For the text-containing cell, return its midpoint in [x, y] coordinate format. 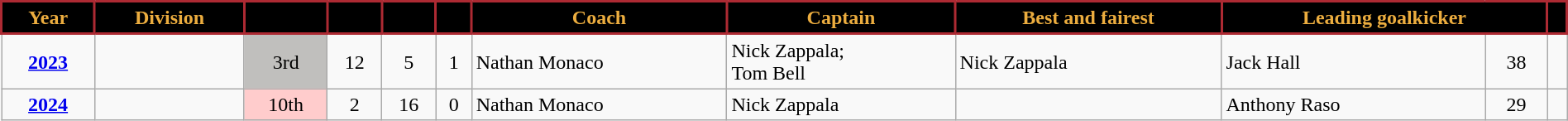
Nick Zappala; Tom Bell [841, 61]
Captain [841, 18]
Anthony Raso [1353, 104]
29 [1517, 104]
2023 [48, 61]
12 [355, 61]
3rd [286, 61]
2 [355, 104]
5 [409, 61]
Division [170, 18]
2024 [48, 104]
10th [286, 104]
0 [453, 104]
Best and fairest [1088, 18]
38 [1517, 61]
Year [48, 18]
Coach [599, 18]
Jack Hall [1353, 61]
1 [453, 61]
Leading goalkicker [1384, 18]
16 [409, 104]
